From the cell containing the given text, extract its center point as (X, Y) coordinate. 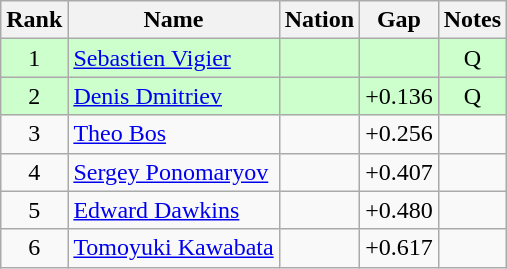
+0.136 (400, 96)
Edward Dawkins (174, 210)
+0.407 (400, 172)
Tomoyuki Kawabata (174, 248)
Name (174, 20)
Gap (400, 20)
2 (34, 96)
Nation (319, 20)
Sebastien Vigier (174, 58)
Sergey Ponomaryov (174, 172)
5 (34, 210)
6 (34, 248)
4 (34, 172)
3 (34, 134)
+0.256 (400, 134)
+0.617 (400, 248)
Rank (34, 20)
Denis Dmitriev (174, 96)
Theo Bos (174, 134)
Notes (472, 20)
1 (34, 58)
+0.480 (400, 210)
